Locate the cell with the specified text and output its (x, y) center coordinate. 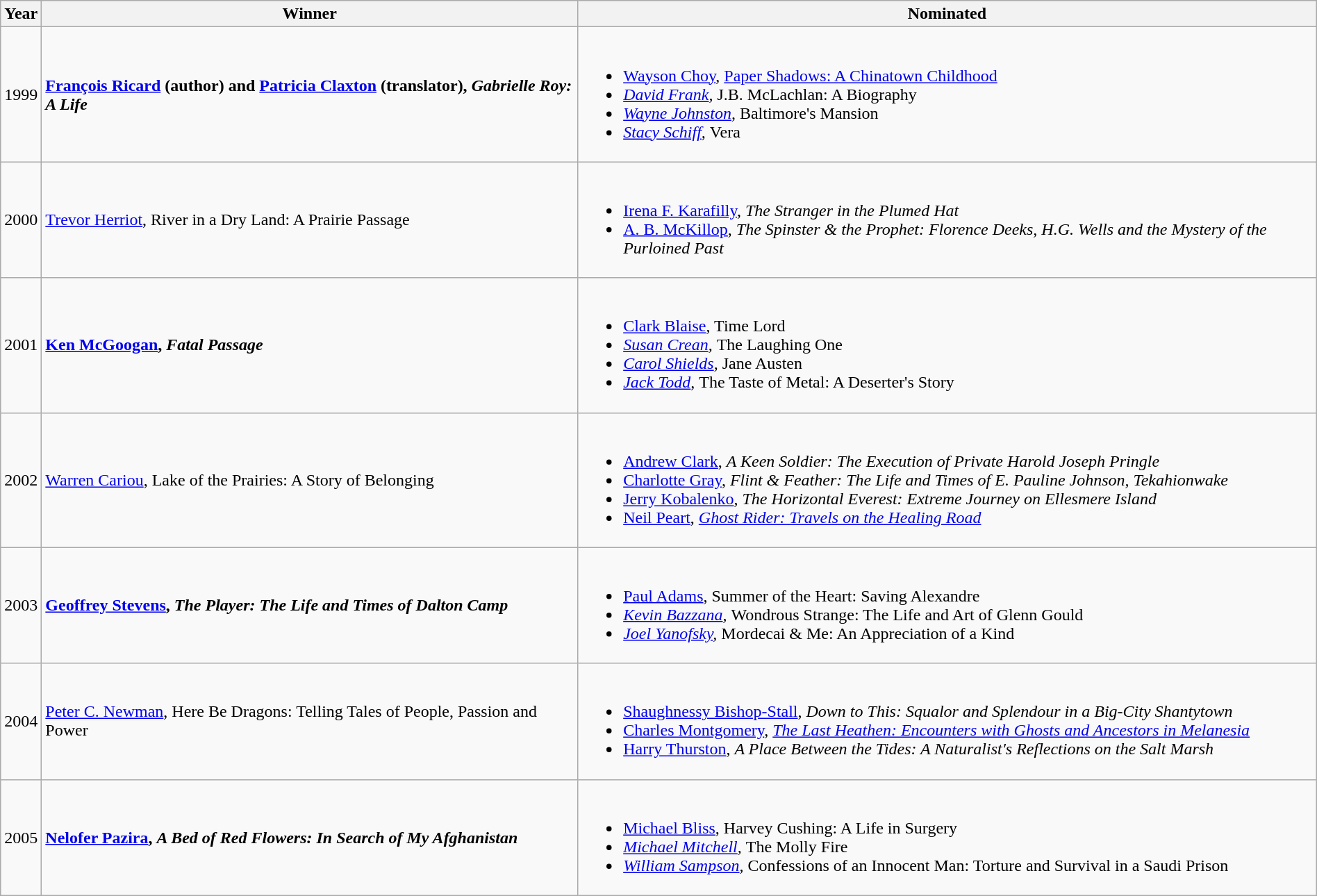
2001 (21, 345)
Peter C. Newman, Here Be Dragons: Telling Tales of People, Passion and Power (310, 721)
Warren Cariou, Lake of the Prairies: A Story of Belonging (310, 480)
Nominated (947, 14)
Year (21, 14)
2002 (21, 480)
François Ricard (author) and Patricia Claxton (translator), Gabrielle Roy: A Life (310, 94)
Wayson Choy, Paper Shadows: A Chinatown ChildhoodDavid Frank, J.B. McLachlan: A BiographyWayne Johnston, Baltimore's MansionStacy Schiff, Vera (947, 94)
2000 (21, 219)
1999 (21, 94)
Geoffrey Stevens, The Player: The Life and Times of Dalton Camp (310, 606)
Ken McGoogan, Fatal Passage (310, 345)
2005 (21, 838)
Clark Blaise, Time LordSusan Crean, The Laughing OneCarol Shields, Jane AustenJack Todd, The Taste of Metal: A Deserter's Story (947, 345)
Trevor Herriot, River in a Dry Land: A Prairie Passage (310, 219)
2003 (21, 606)
Nelofer Pazira, A Bed of Red Flowers: In Search of My Afghanistan (310, 838)
Winner (310, 14)
2004 (21, 721)
